Capture the cell that displays the provided text and extract its (X, Y) central coordinate. 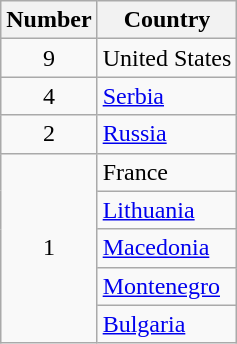
4 (49, 96)
Russia (167, 134)
Lithuania (167, 210)
1 (49, 248)
United States (167, 58)
Macedonia (167, 248)
Serbia (167, 96)
Montenegro (167, 286)
2 (49, 134)
Bulgaria (167, 324)
France (167, 172)
Number (49, 20)
Country (167, 20)
9 (49, 58)
